Search for the cell housing the specified text and yield its [x, y] center coordinate. 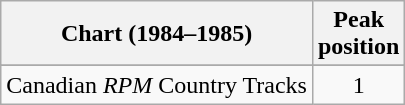
Canadian RPM Country Tracks [157, 85]
Chart (1984–1985) [157, 34]
Peakposition [358, 34]
1 [358, 85]
